Find where the given text appears and provide that cell's center as (X, Y) coordinate. 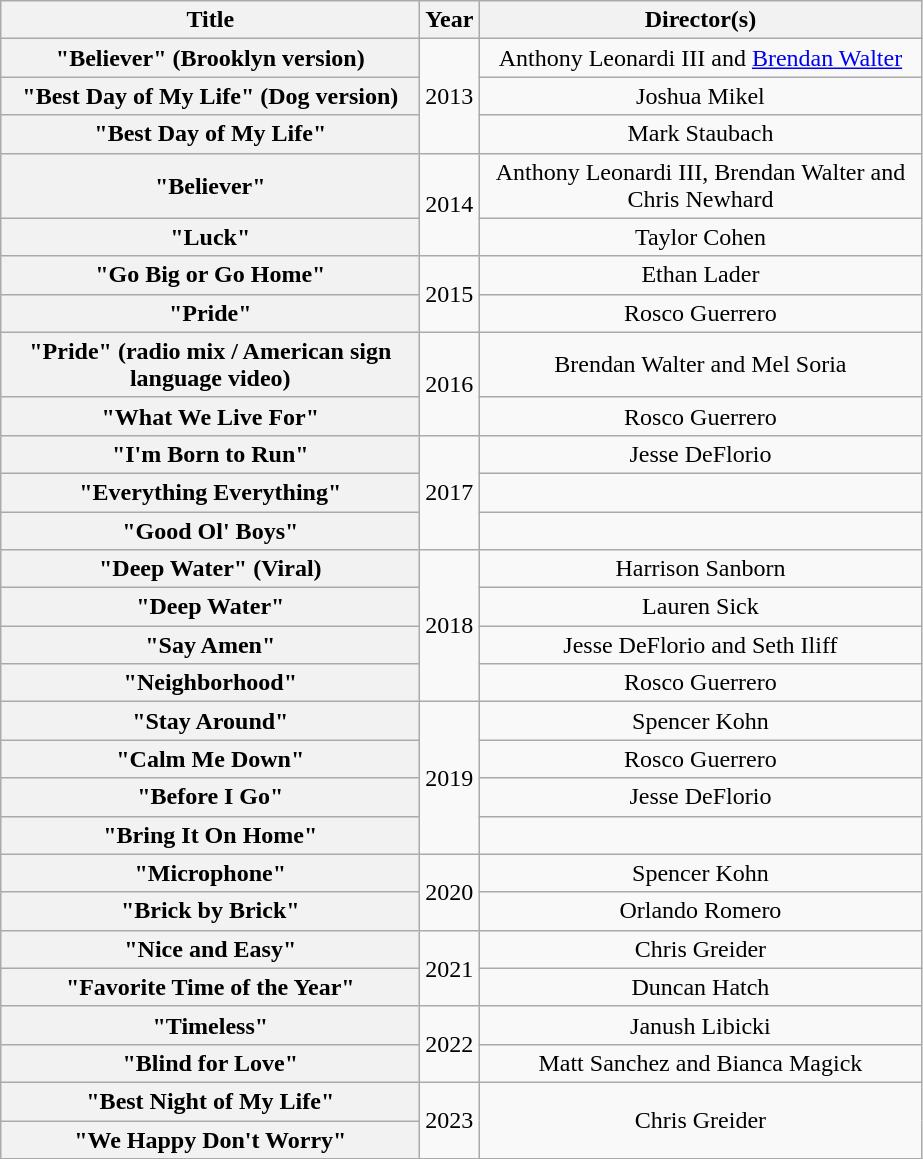
Lauren Sick (700, 607)
"Everything Everything" (210, 492)
Harrison Sanborn (700, 569)
"Timeless" (210, 1025)
2014 (450, 204)
"Pride" (radio mix / American sign language video) (210, 364)
"Neighborhood" (210, 683)
Anthony Leonardi III, Brendan Walter and Chris Newhard (700, 186)
2017 (450, 492)
Anthony Leonardi III and Brendan Walter (700, 58)
2022 (450, 1044)
Year (450, 20)
"Nice and Easy" (210, 949)
2013 (450, 96)
Duncan Hatch (700, 987)
"Good Ol' Boys" (210, 531)
Joshua Mikel (700, 96)
2021 (450, 968)
"Blind for Love" (210, 1063)
"We Happy Don't Worry" (210, 1139)
"Bring It On Home" (210, 835)
2020 (450, 892)
"Pride" (210, 313)
2015 (450, 294)
"Stay Around" (210, 721)
"Best Night of My Life" (210, 1101)
"Calm Me Down" (210, 759)
"Best Day of My Life" (Dog version) (210, 96)
Director(s) (700, 20)
"Microphone" (210, 873)
Mark Staubach (700, 134)
Title (210, 20)
"Before I Go" (210, 797)
Matt Sanchez and Bianca Magick (700, 1063)
"Brick by Brick" (210, 911)
"Say Amen" (210, 645)
2019 (450, 778)
Janush Libicki (700, 1025)
Ethan Lader (700, 275)
"Deep Water" (210, 607)
"Go Big or Go Home" (210, 275)
"Believer" (Brooklyn version) (210, 58)
"Best Day of My Life" (210, 134)
"Deep Water" (Viral) (210, 569)
2016 (450, 384)
Brendan Walter and Mel Soria (700, 364)
Orlando Romero (700, 911)
Taylor Cohen (700, 237)
"I'm Born to Run" (210, 454)
2018 (450, 626)
"Favorite Time of the Year" (210, 987)
"Believer" (210, 186)
"Luck" (210, 237)
2023 (450, 1120)
"What We Live For" (210, 416)
Jesse DeFlorio and Seth Iliff (700, 645)
